Provide the (x, y) coordinate of the cell's center where the given text is located.  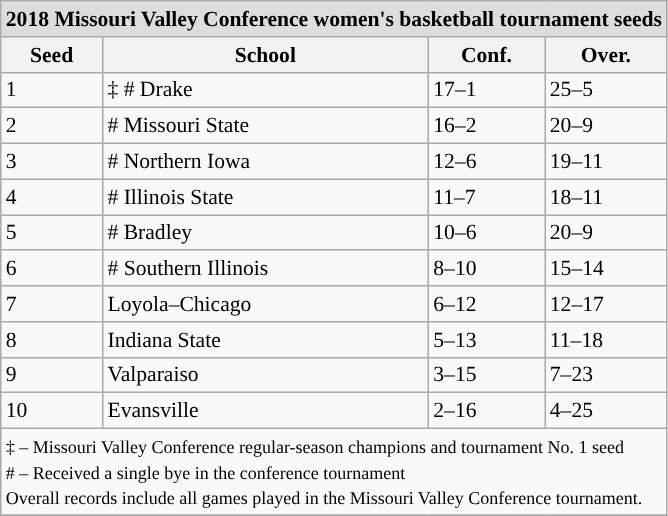
5–13 (486, 340)
3–15 (486, 375)
25–5 (606, 90)
Seed (52, 55)
6–12 (486, 304)
12–17 (606, 304)
# Bradley (265, 233)
3 (52, 162)
Valparaiso (265, 375)
17–1 (486, 90)
9 (52, 375)
4 (52, 197)
12–6 (486, 162)
18–11 (606, 197)
School (265, 55)
Over. (606, 55)
6 (52, 269)
# Illinois State (265, 197)
2 (52, 126)
# Northern Iowa (265, 162)
7–23 (606, 375)
# Missouri State (265, 126)
Evansville (265, 411)
10–6 (486, 233)
11–7 (486, 197)
8 (52, 340)
# Southern Illinois (265, 269)
2–16 (486, 411)
1 (52, 90)
7 (52, 304)
11–18 (606, 340)
19–11 (606, 162)
15–14 (606, 269)
‡ # Drake (265, 90)
2018 Missouri Valley Conference women's basketball tournament seeds (334, 19)
16–2 (486, 126)
Loyola–Chicago (265, 304)
4–25 (606, 411)
Indiana State (265, 340)
5 (52, 233)
Conf. (486, 55)
10 (52, 411)
8–10 (486, 269)
